Scan for the cell matching the given text and deliver its (X, Y) coordinate at center. 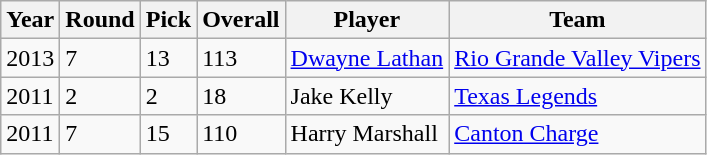
Year (30, 20)
Texas Legends (578, 96)
Harry Marshall (367, 134)
Team (578, 20)
18 (241, 96)
Pick (168, 20)
Dwayne Lathan (367, 58)
Jake Kelly (367, 96)
2013 (30, 58)
Rio Grande Valley Vipers (578, 58)
Canton Charge (578, 134)
15 (168, 134)
Round (100, 20)
Overall (241, 20)
113 (241, 58)
13 (168, 58)
Player (367, 20)
110 (241, 134)
